Detect which cell encompasses the target text, then output its (x, y) center coordinate. 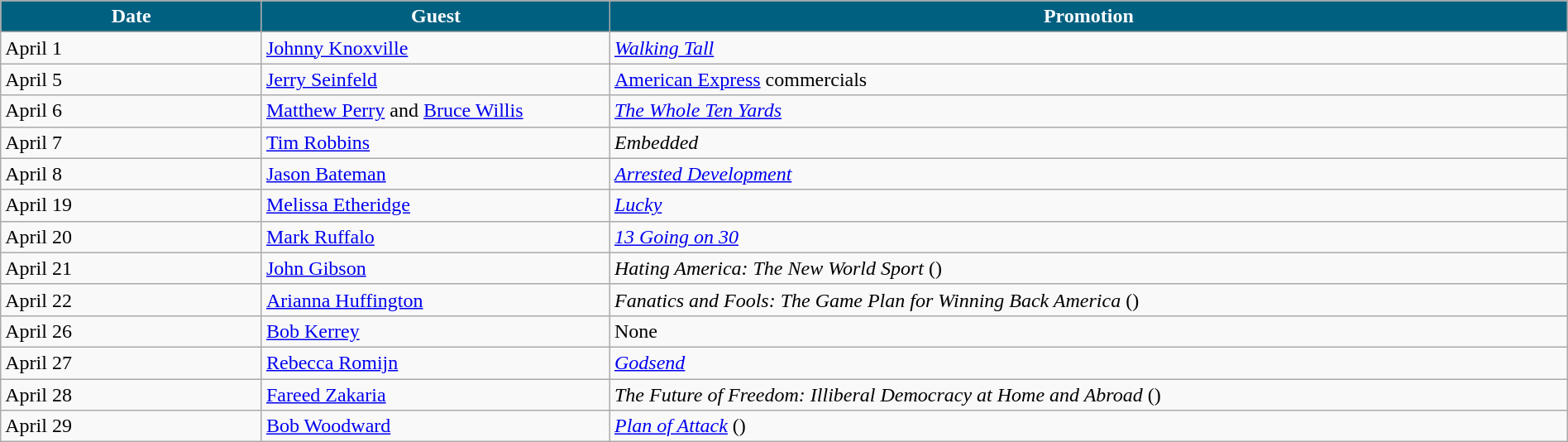
American Express commercials (1088, 79)
Bob Woodward (435, 426)
13 Going on 30 (1088, 237)
April 26 (131, 331)
April 27 (131, 363)
Arianna Huffington (435, 300)
Lucky (1088, 205)
April 5 (131, 79)
Date (131, 17)
Fareed Zakaria (435, 395)
April 28 (131, 395)
Jerry Seinfeld (435, 79)
Tim Robbins (435, 142)
April 6 (131, 111)
April 1 (131, 48)
Mark Ruffalo (435, 237)
Godsend (1088, 363)
April 8 (131, 174)
None (1088, 331)
April 29 (131, 426)
Plan of Attack () (1088, 426)
The Whole Ten Yards (1088, 111)
Guest (435, 17)
Melissa Etheridge (435, 205)
April 21 (131, 268)
Walking Tall (1088, 48)
Embedded (1088, 142)
John Gibson (435, 268)
Jason Bateman (435, 174)
Matthew Perry and Bruce Willis (435, 111)
Bob Kerrey (435, 331)
April 7 (131, 142)
April 22 (131, 300)
The Future of Freedom: Illiberal Democracy at Home and Abroad () (1088, 395)
April 19 (131, 205)
Fanatics and Fools: The Game Plan for Winning Back America () (1088, 300)
April 20 (131, 237)
Promotion (1088, 17)
Hating America: The New World Sport () (1088, 268)
Johnny Knoxville (435, 48)
Arrested Development (1088, 174)
Rebecca Romijn (435, 363)
